Search for the cell housing the specified text and yield its (X, Y) center coordinate. 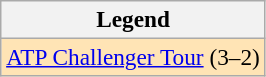
Legend (133, 19)
ATP Challenger Tour (3–2) (133, 57)
